Pinpoint the cell where the given text exists, returning its (X, Y) midpoint coordinate. 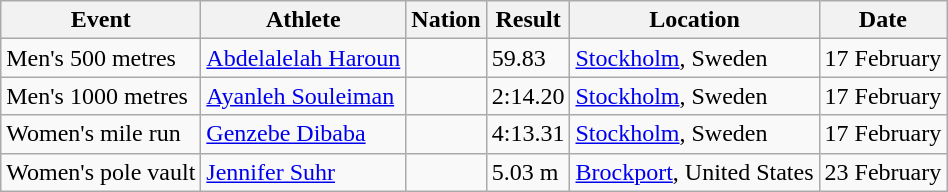
Result (528, 20)
Men's 500 metres (101, 58)
Genzebe Dibaba (304, 134)
Brockport, United States (694, 172)
Ayanleh Souleiman (304, 96)
23 February (883, 172)
Athlete (304, 20)
Date (883, 20)
Nation (446, 20)
Men's 1000 metres (101, 96)
Location (694, 20)
Women's pole vault (101, 172)
Event (101, 20)
4:13.31 (528, 134)
2:14.20 (528, 96)
59.83 (528, 58)
Abdelalelah Haroun (304, 58)
Women's mile run (101, 134)
Jennifer Suhr (304, 172)
5.03 m (528, 172)
